From the cell containing the given text, extract its center point as (x, y) coordinate. 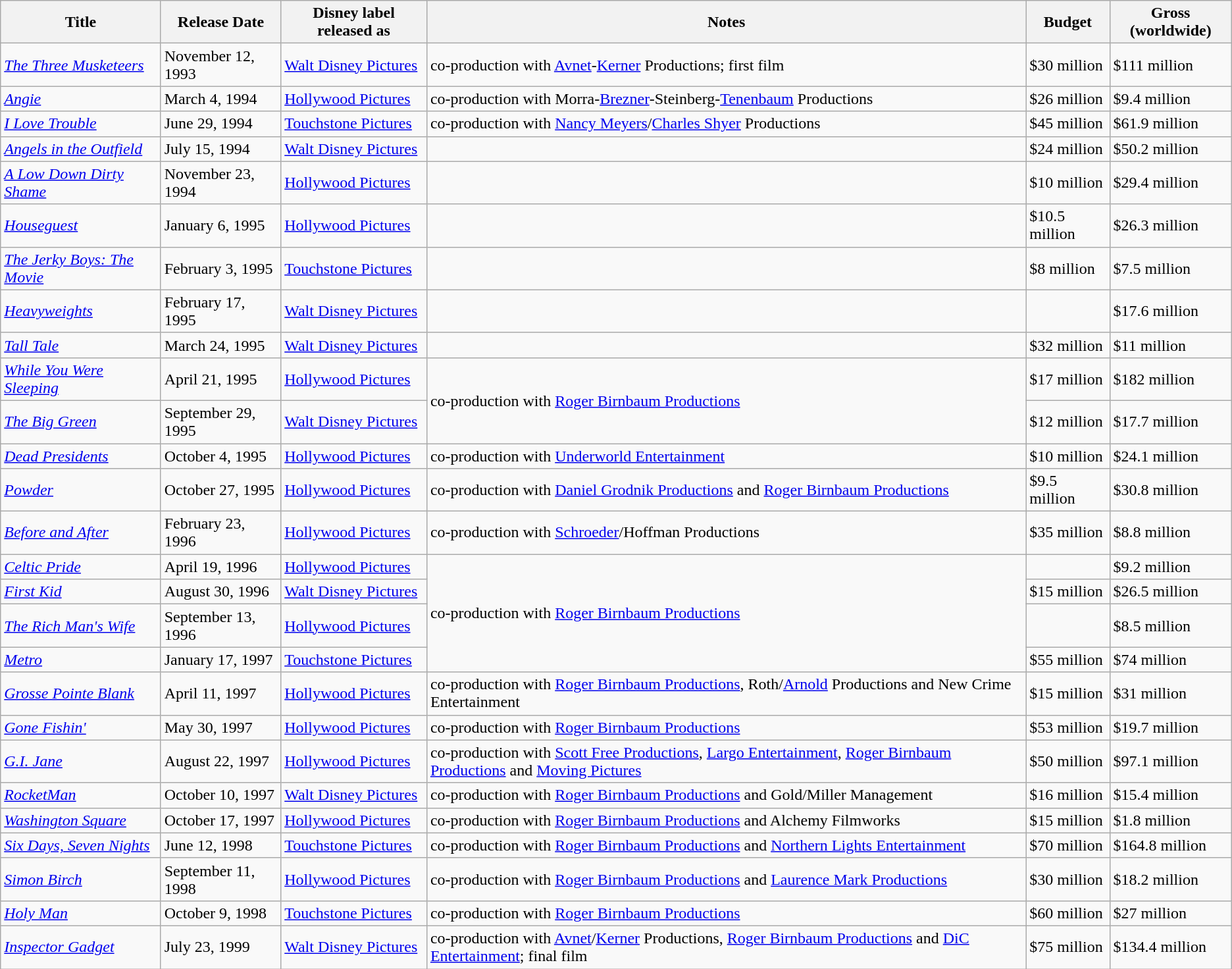
$32 million (1067, 345)
$11 million (1170, 345)
February 23, 1996 (220, 533)
$31 million (1170, 694)
$53 million (1067, 727)
Holy Man (80, 913)
$29.4 million (1170, 183)
$74 million (1170, 660)
November 12, 1993 (220, 65)
September 13, 1996 (220, 625)
June 12, 1998 (220, 845)
April 21, 1995 (220, 379)
co-production with Roger Birnbaum Productions and Laurence Mark Productions (726, 879)
co-production with Roger Birnbaum Productions and Alchemy Filmworks (726, 820)
February 3, 1995 (220, 269)
co-production with Nancy Meyers/Charles Shyer Productions (726, 124)
co-production with Avnet/Kerner Productions, Roger Birnbaum Productions and DiC Entertainment; final film (726, 947)
October 4, 1995 (220, 456)
$18.2 million (1170, 879)
A Low Down Dirty Shame (80, 183)
co-production with Roger Birnbaum Productions and Gold/Miller Management (726, 795)
Inspector Gadget (80, 947)
September 11, 1998 (220, 879)
May 30, 1997 (220, 727)
$70 million (1067, 845)
$60 million (1067, 913)
Angie (80, 99)
Heavyweights (80, 311)
Title (80, 22)
$164.8 million (1170, 845)
$27 million (1170, 913)
October 9, 1998 (220, 913)
$17.6 million (1170, 311)
Gross (worldwide) (1170, 22)
$9.2 million (1170, 567)
co-production with Underworld Entertainment (726, 456)
September 29, 1995 (220, 421)
August 30, 1996 (220, 592)
The Big Green (80, 421)
$12 million (1067, 421)
$75 million (1067, 947)
Dead Presidents (80, 456)
$9.5 million (1067, 490)
October 10, 1997 (220, 795)
March 4, 1994 (220, 99)
G.I. Jane (80, 761)
I Love Trouble (80, 124)
$8.5 million (1170, 625)
$61.9 million (1170, 124)
$45 million (1067, 124)
Disney label released as (354, 22)
Grosse Pointe Blank (80, 694)
$17.7 million (1170, 421)
$9.4 million (1170, 99)
August 22, 1997 (220, 761)
Angels in the Outfield (80, 149)
First Kid (80, 592)
June 29, 1994 (220, 124)
July 23, 1999 (220, 947)
co-production with Roger Birnbaum Productions and Northern Lights Entertainment (726, 845)
co-production with Scott Free Productions, Largo Entertainment, Roger Birnbaum Productions and Moving Pictures (726, 761)
co-production with Schroeder/Hoffman Productions (726, 533)
Celtic Pride (80, 567)
Release Date (220, 22)
Before and After (80, 533)
Budget (1067, 22)
Notes (726, 22)
The Jerky Boys: The Movie (80, 269)
RocketMan (80, 795)
$8.8 million (1170, 533)
$19.7 million (1170, 727)
January 6, 1995 (220, 225)
April 11, 1997 (220, 694)
$10.5 million (1067, 225)
$15.4 million (1170, 795)
While You Were Sleeping (80, 379)
co-production with Avnet-Kerner Productions; first film (726, 65)
$17 million (1067, 379)
Metro (80, 660)
The Three Musketeers (80, 65)
The Rich Man's Wife (80, 625)
July 15, 1994 (220, 149)
Powder (80, 490)
co-production with Morra-Brezner-Steinberg-Tenenbaum Productions (726, 99)
Houseguest (80, 225)
March 24, 1995 (220, 345)
Gone Fishin' (80, 727)
$1.8 million (1170, 820)
Tall Tale (80, 345)
Simon Birch (80, 879)
$24.1 million (1170, 456)
$7.5 million (1170, 269)
Six Days, Seven Nights (80, 845)
Washington Square (80, 820)
October 17, 1997 (220, 820)
October 27, 1995 (220, 490)
$26.5 million (1170, 592)
$35 million (1067, 533)
$26 million (1067, 99)
$182 million (1170, 379)
$134.4 million (1170, 947)
$16 million (1067, 795)
co-production with Roger Birnbaum Productions, Roth/Arnold Productions and New Crime Entertainment (726, 694)
$24 million (1067, 149)
January 17, 1997 (220, 660)
$8 million (1067, 269)
$50 million (1067, 761)
co-production with Daniel Grodnik Productions and Roger Birnbaum Productions (726, 490)
$97.1 million (1170, 761)
$50.2 million (1170, 149)
$55 million (1067, 660)
February 17, 1995 (220, 311)
$26.3 million (1170, 225)
November 23, 1994 (220, 183)
$30.8 million (1170, 490)
April 19, 1996 (220, 567)
$111 million (1170, 65)
